For the text-containing cell, return its midpoint in (x, y) coordinate format. 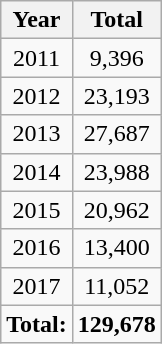
20,962 (116, 210)
2011 (37, 58)
23,988 (116, 172)
2013 (37, 134)
2016 (37, 248)
2012 (37, 96)
129,678 (116, 324)
Total (116, 20)
27,687 (116, 134)
Year (37, 20)
2017 (37, 286)
2015 (37, 210)
2014 (37, 172)
13,400 (116, 248)
Total: (37, 324)
9,396 (116, 58)
23,193 (116, 96)
11,052 (116, 286)
